Pinpoint the cell where the given text exists, returning its [X, Y] midpoint coordinate. 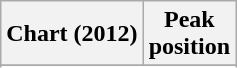
Peakposition [189, 34]
Chart (2012) [72, 34]
